Identify which cell holds the provided text, then report its (x, y) central coordinate. 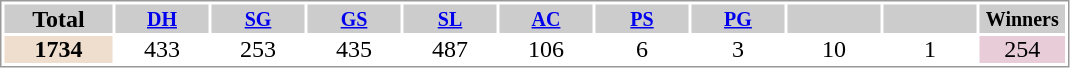
254 (1023, 50)
Winners (1023, 18)
PG (738, 18)
GS (354, 18)
3 (738, 50)
SL (450, 18)
253 (258, 50)
SG (258, 18)
1 (930, 50)
PS (642, 18)
433 (162, 50)
10 (834, 50)
Total (58, 18)
487 (450, 50)
DH (162, 18)
6 (642, 50)
1734 (58, 50)
106 (546, 50)
AC (546, 18)
435 (354, 50)
